From the cell containing the given text, extract its center point as (x, y) coordinate. 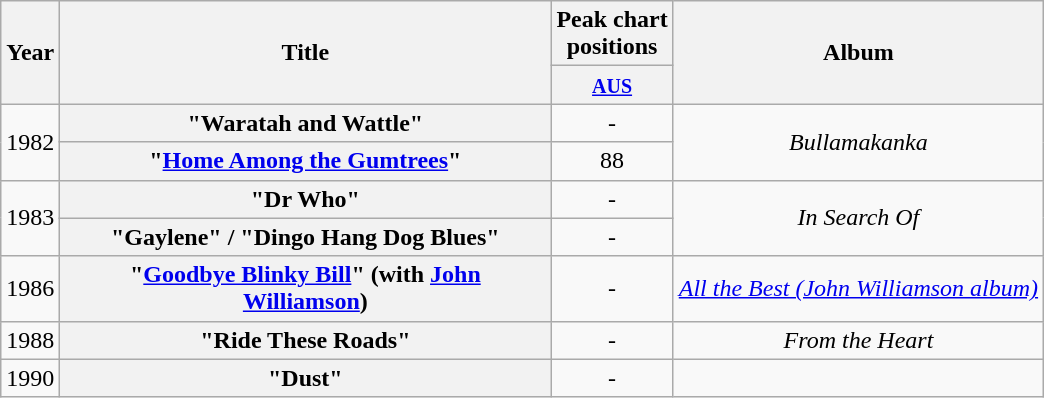
"Dr Who" (306, 199)
"Home Among the Gumtrees" (306, 161)
1988 (30, 340)
Album (858, 52)
Bullamakanka (858, 142)
AUS (612, 85)
Peak chartpositions (612, 34)
From the Heart (858, 340)
Year (30, 52)
"Gaylene" / "Dingo Hang Dog Blues" (306, 237)
All the Best (John Williamson album) (858, 288)
"Waratah and Wattle" (306, 123)
1983 (30, 218)
In Search Of (858, 218)
"Goodbye Blinky Bill" (with John Williamson) (306, 288)
1986 (30, 288)
Title (306, 52)
1990 (30, 378)
88 (612, 161)
"Dust" (306, 378)
1982 (30, 142)
"Ride These Roads" (306, 340)
